Pinpoint the cell where the given text exists, returning its [x, y] midpoint coordinate. 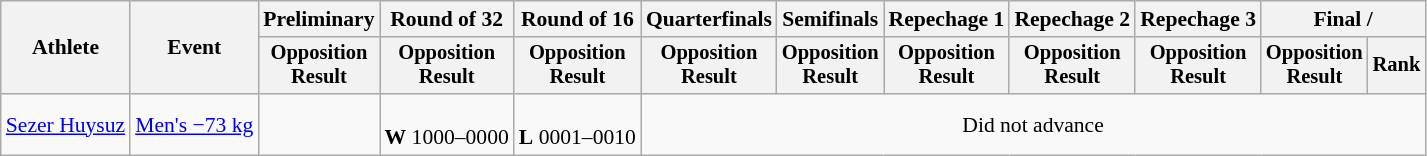
Repechage 2 [1072, 19]
Did not advance [1033, 124]
Round of 32 [447, 19]
Men's −73 kg [194, 124]
Repechage 1 [947, 19]
Quarterfinals [709, 19]
Final / [1343, 19]
Preliminary [318, 19]
W 1000–0000 [447, 124]
L 0001–0010 [578, 124]
Repechage 3 [1198, 19]
Rank [1397, 66]
Semifinals [830, 19]
Sezer Huysuz [66, 124]
Round of 16 [578, 19]
Athlete [66, 48]
Event [194, 48]
